Determine the (X, Y) coordinate at the center of the cell enclosing the given text.  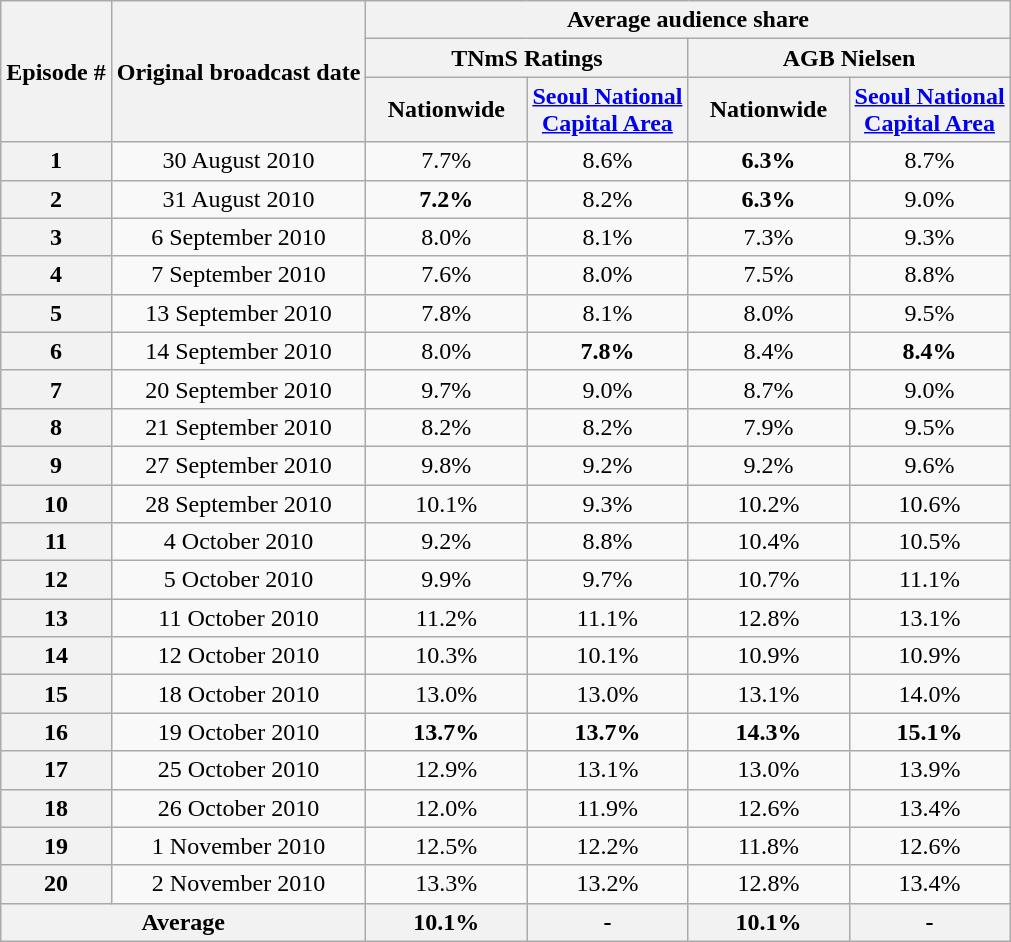
1 (56, 161)
7.6% (446, 275)
2 (56, 199)
9.9% (446, 580)
9 (56, 465)
13.9% (930, 770)
13 September 2010 (238, 313)
15 (56, 694)
14 September 2010 (238, 351)
8 (56, 427)
19 October 2010 (238, 732)
3 (56, 237)
6 September 2010 (238, 237)
11 October 2010 (238, 618)
1 November 2010 (238, 846)
10.3% (446, 656)
2 November 2010 (238, 884)
31 August 2010 (238, 199)
11.2% (446, 618)
17 (56, 770)
11 (56, 542)
19 (56, 846)
20 September 2010 (238, 389)
12.5% (446, 846)
Average audience share (688, 20)
6 (56, 351)
12.0% (446, 808)
10.5% (930, 542)
10.2% (768, 503)
18 October 2010 (238, 694)
TNmS Ratings (527, 58)
28 September 2010 (238, 503)
21 September 2010 (238, 427)
7.7% (446, 161)
14.3% (768, 732)
4 October 2010 (238, 542)
16 (56, 732)
7.3% (768, 237)
11.8% (768, 846)
10.4% (768, 542)
7 (56, 389)
Episode # (56, 72)
4 (56, 275)
5 (56, 313)
Average (184, 922)
9.6% (930, 465)
12.9% (446, 770)
8.6% (608, 161)
10 (56, 503)
Original broadcast date (238, 72)
12 October 2010 (238, 656)
7 September 2010 (238, 275)
12 (56, 580)
14.0% (930, 694)
14 (56, 656)
30 August 2010 (238, 161)
20 (56, 884)
26 October 2010 (238, 808)
13 (56, 618)
9.8% (446, 465)
11.9% (608, 808)
13.3% (446, 884)
18 (56, 808)
27 September 2010 (238, 465)
5 October 2010 (238, 580)
7.2% (446, 199)
15.1% (930, 732)
25 October 2010 (238, 770)
10.7% (768, 580)
7.9% (768, 427)
13.2% (608, 884)
12.2% (608, 846)
7.5% (768, 275)
10.6% (930, 503)
AGB Nielsen (849, 58)
